Scan for the cell matching the given text and deliver its [X, Y] coordinate at center. 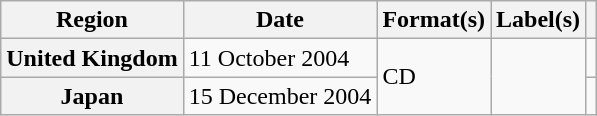
United Kingdom [92, 58]
11 October 2004 [280, 58]
15 December 2004 [280, 96]
Region [92, 20]
Japan [92, 96]
Label(s) [538, 20]
Format(s) [434, 20]
CD [434, 77]
Date [280, 20]
